Return (x, y) of the center of cell containing provided text 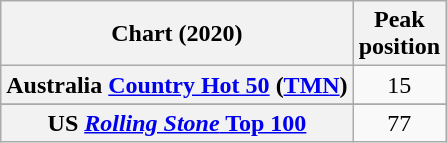
Chart (2020) (177, 34)
US Rolling Stone Top 100 (177, 123)
15 (399, 85)
Peakposition (399, 34)
77 (399, 123)
Australia Country Hot 50 (TMN) (177, 85)
